Scan for the cell matching the given text and deliver its (X, Y) coordinate at center. 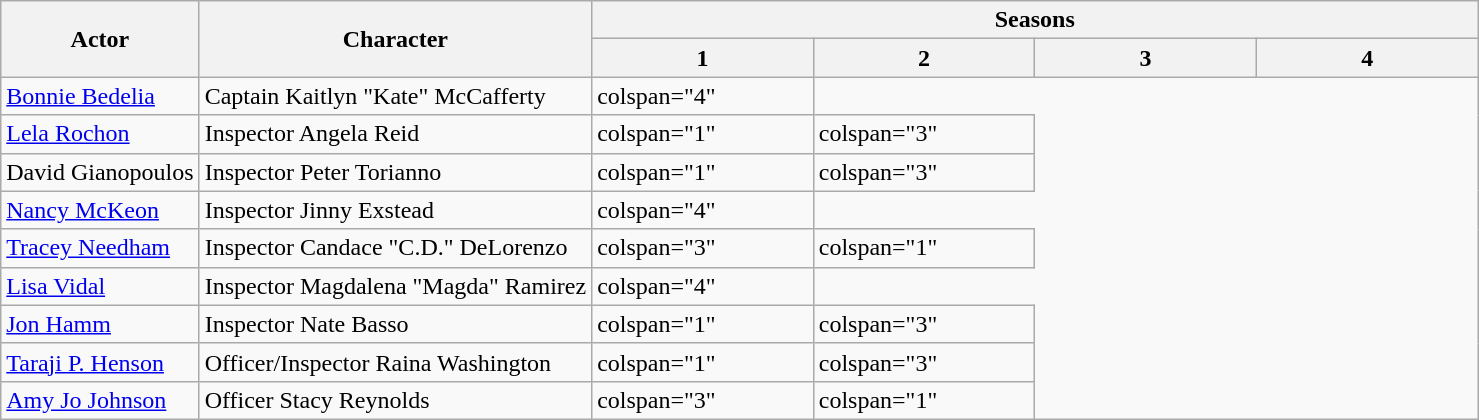
Amy Jo Johnson (100, 400)
Character (396, 39)
Actor (100, 39)
4 (1367, 58)
Officer Stacy Reynolds (396, 400)
Inspector Candace "C.D." DeLorenzo (396, 248)
David Gianopoulos (100, 172)
3 (1146, 58)
Officer/Inspector Raina Washington (396, 362)
Inspector Nate Basso (396, 324)
Seasons (1035, 20)
Inspector Angela Reid (396, 134)
2 (924, 58)
Lisa Vidal (100, 286)
Lela Rochon (100, 134)
Tracey Needham (100, 248)
Nancy McKeon (100, 210)
Inspector Peter Torianno (396, 172)
Taraji P. Henson (100, 362)
1 (703, 58)
Bonnie Bedelia (100, 96)
Inspector Magdalena "Magda" Ramirez (396, 286)
Captain Kaitlyn "Kate" McCafferty (396, 96)
Jon Hamm (100, 324)
Inspector Jinny Exstead (396, 210)
